Find where the given text appears and provide that cell's center as [X, Y] coordinate. 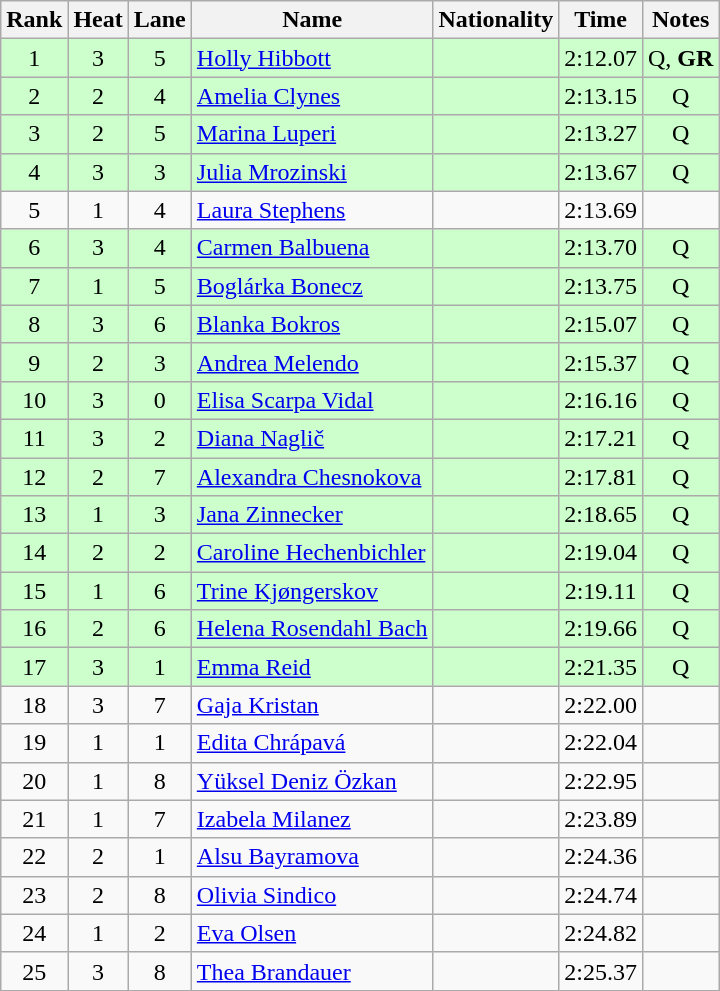
22 [34, 857]
2:13.67 [601, 172]
2:13.15 [601, 96]
2:24.82 [601, 933]
Amelia Clynes [312, 96]
2:13.27 [601, 134]
Lane [160, 20]
2:15.07 [601, 324]
Thea Brandauer [312, 971]
Edita Chrápavá [312, 743]
Andrea Melendo [312, 362]
Diana Naglič [312, 438]
2:22.95 [601, 781]
Nationality [496, 20]
2:13.69 [601, 210]
Rank [34, 20]
Julia Mrozinski [312, 172]
2:15.37 [601, 362]
Carmen Balbuena [312, 248]
Yüksel Deniz Özkan [312, 781]
Boglárka Bonecz [312, 286]
25 [34, 971]
21 [34, 819]
14 [34, 553]
Caroline Hechenbichler [312, 553]
Alexandra Chesnokova [312, 477]
9 [34, 362]
Eva Olsen [312, 933]
16 [34, 629]
Jana Zinnecker [312, 515]
Holly Hibbott [312, 58]
10 [34, 400]
Blanka Bokros [312, 324]
13 [34, 515]
2:19.04 [601, 553]
2:25.37 [601, 971]
Notes [680, 20]
2:21.35 [601, 667]
2:17.81 [601, 477]
2:22.00 [601, 705]
2:22.04 [601, 743]
Laura Stephens [312, 210]
2:16.16 [601, 400]
2:18.65 [601, 515]
Q, GR [680, 58]
15 [34, 591]
2:19.11 [601, 591]
Gaja Kristan [312, 705]
2:24.36 [601, 857]
Izabela Milanez [312, 819]
2:19.66 [601, 629]
2:24.74 [601, 895]
11 [34, 438]
Name [312, 20]
Marina Luperi [312, 134]
24 [34, 933]
12 [34, 477]
2:13.70 [601, 248]
Elisa Scarpa Vidal [312, 400]
2:13.75 [601, 286]
0 [160, 400]
2:23.89 [601, 819]
19 [34, 743]
2:17.21 [601, 438]
Helena Rosendahl Bach [312, 629]
Emma Reid [312, 667]
23 [34, 895]
20 [34, 781]
Heat [98, 20]
Alsu Bayramova [312, 857]
Time [601, 20]
18 [34, 705]
2:12.07 [601, 58]
Olivia Sindico [312, 895]
Trine Kjøngerskov [312, 591]
17 [34, 667]
